Search for the cell housing the specified text and yield its (x, y) center coordinate. 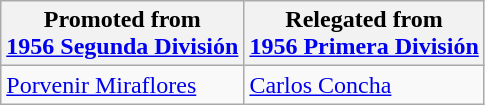
Porvenir Miraflores (122, 85)
Promoted from1956 Segunda División (122, 34)
Carlos Concha (364, 85)
Relegated from1956 Primera División (364, 34)
